Detect which cell encompasses the target text, then output its [X, Y] center coordinate. 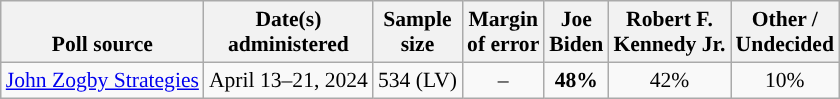
Robert F.Kennedy Jr. [669, 32]
Poll source [102, 32]
10% [784, 80]
Other /Undecided [784, 32]
Date(s)administered [288, 32]
534 (LV) [418, 80]
– [503, 80]
John Zogby Strategies [102, 80]
48% [576, 80]
JoeBiden [576, 32]
Marginof error [503, 32]
Samplesize [418, 32]
April 13–21, 2024 [288, 80]
42% [669, 80]
